Locate the cell with the specified text and output its [X, Y] center coordinate. 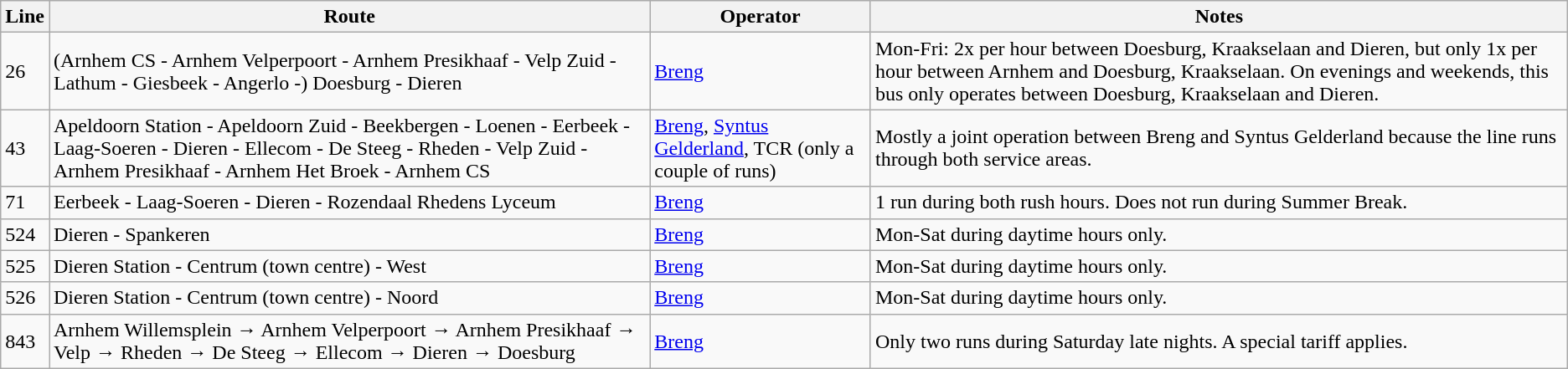
Breng, Syntus Gelderland, TCR (only a couple of runs) [761, 148]
1 run during both rush hours. Does not run during Summer Break. [1219, 202]
Route [348, 17]
71 [25, 202]
Eerbeek - Laag-Soeren - Dieren - Rozendaal Rhedens Lyceum [348, 202]
Mostly a joint operation between Breng and Syntus Gelderland because the line runs through both service areas. [1219, 148]
843 [25, 341]
Line [25, 17]
Arnhem Willemsplein → Arnhem Velperpoort → Arnhem Presikhaaf → Velp → Rheden → De Steeg → Ellecom → Dieren → Doesburg [348, 341]
524 [25, 234]
Notes [1219, 17]
Only two runs during Saturday late nights. A special tariff applies. [1219, 341]
(Arnhem CS - Arnhem Velperpoort - Arnhem Presikhaaf - Velp Zuid - Lathum - Giesbeek - Angerlo -) Doesburg - Dieren [348, 71]
526 [25, 298]
525 [25, 266]
Dieren - Spankeren [348, 234]
Dieren Station - Centrum (town centre) - Noord [348, 298]
Dieren Station - Centrum (town centre) - West [348, 266]
Operator [761, 17]
43 [25, 148]
26 [25, 71]
